Output the (x, y) coordinate of the center of the cell containing the given text.  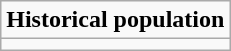
Historical population (116, 20)
